Return the [X, Y] coordinate for the center point of the cell that contains the specified text.  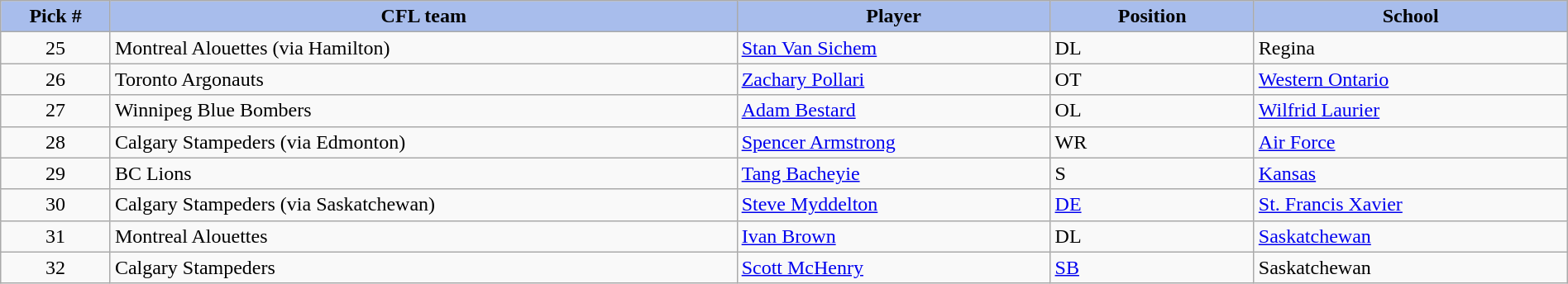
S [1152, 173]
31 [56, 236]
Ivan Brown [893, 236]
Montreal Alouettes (via Hamilton) [423, 48]
St. Francis Xavier [1411, 205]
School [1411, 17]
27 [56, 111]
25 [56, 48]
Winnipeg Blue Bombers [423, 111]
32 [56, 267]
Player [893, 17]
Calgary Stampeders (via Saskatchewan) [423, 205]
Spencer Armstrong [893, 142]
SB [1152, 267]
BC Lions [423, 173]
29 [56, 173]
Steve Myddelton [893, 205]
Tang Bacheyie [893, 173]
Adam Bestard [893, 111]
Stan Van Sichem [893, 48]
Montreal Alouettes [423, 236]
Calgary Stampeders (via Edmonton) [423, 142]
WR [1152, 142]
Western Ontario [1411, 79]
30 [56, 205]
28 [56, 142]
Position [1152, 17]
CFL team [423, 17]
Scott McHenry [893, 267]
Regina [1411, 48]
Toronto Argonauts [423, 79]
Kansas [1411, 173]
DE [1152, 205]
Air Force [1411, 142]
26 [56, 79]
OT [1152, 79]
Zachary Pollari [893, 79]
Pick # [56, 17]
Calgary Stampeders [423, 267]
Wilfrid Laurier [1411, 111]
OL [1152, 111]
